Scan for the cell matching the given text and deliver its [X, Y] coordinate at center. 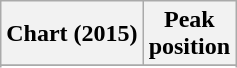
Peakposition [189, 34]
Chart (2015) [72, 34]
